Return the (x, y) coordinate for the center point of the cell that contains the specified text.  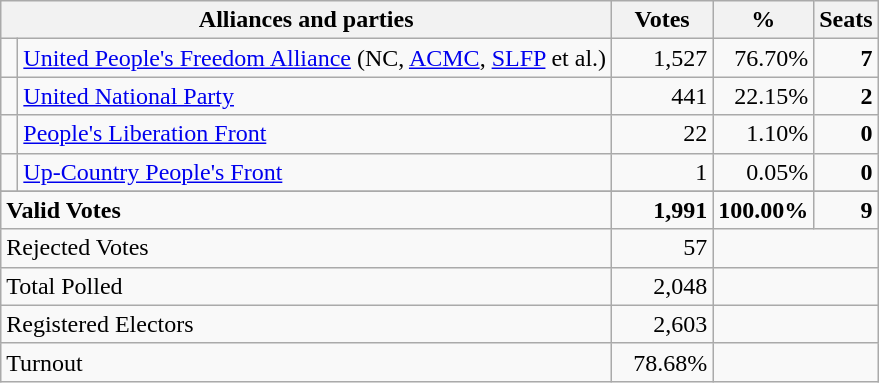
9 (846, 210)
Valid Votes (306, 210)
2 (846, 96)
2,048 (662, 286)
78.68% (662, 362)
United National Party (315, 96)
Rejected Votes (306, 248)
22 (662, 134)
22.15% (764, 96)
1,991 (662, 210)
People's Liberation Front (315, 134)
Total Polled (306, 286)
1,527 (662, 58)
Alliances and parties (306, 20)
7 (846, 58)
Up-Country People's Front (315, 172)
United People's Freedom Alliance (NC, ACMC, SLFP et al.) (315, 58)
76.70% (764, 58)
2,603 (662, 324)
1 (662, 172)
57 (662, 248)
0.05% (764, 172)
% (764, 20)
1.10% (764, 134)
100.00% (764, 210)
Turnout (306, 362)
441 (662, 96)
Registered Electors (306, 324)
Seats (846, 20)
Votes (662, 20)
